Return the [x, y] coordinate for the center point of the cell that contains the specified text.  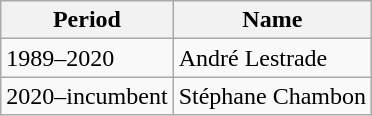
André Lestrade [272, 58]
Name [272, 20]
Stéphane Chambon [272, 96]
2020–incumbent [87, 96]
1989–2020 [87, 58]
Period [87, 20]
